Return [x, y] of the center of cell containing provided text 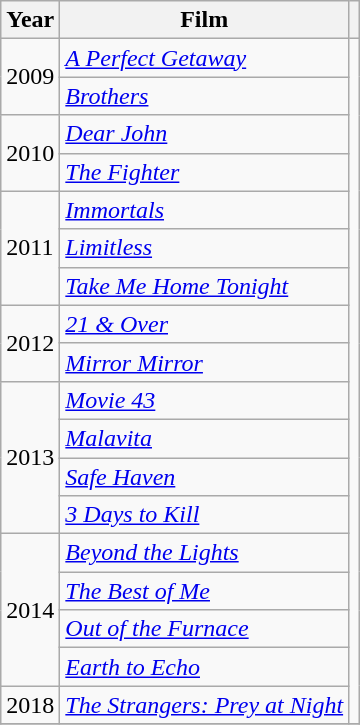
Earth to Echo [204, 667]
Beyond the Lights [204, 553]
2013 [30, 457]
Malavita [204, 438]
2018 [30, 705]
Take Me Home Tonight [204, 286]
21 & Over [204, 324]
Out of the Furnace [204, 629]
2011 [30, 248]
2014 [30, 610]
Year [30, 20]
The Fighter [204, 172]
A Perfect Getaway [204, 58]
2010 [30, 153]
Immortals [204, 210]
Dear John [204, 134]
Brothers [204, 96]
Safe Haven [204, 477]
The Best of Me [204, 591]
Film [204, 20]
3 Days to Kill [204, 515]
2012 [30, 343]
Mirror Mirror [204, 362]
2009 [30, 77]
The Strangers: Prey at Night [204, 705]
Limitless [204, 248]
Movie 43 [204, 400]
